Identify which cell holds the provided text, then report its (X, Y) central coordinate. 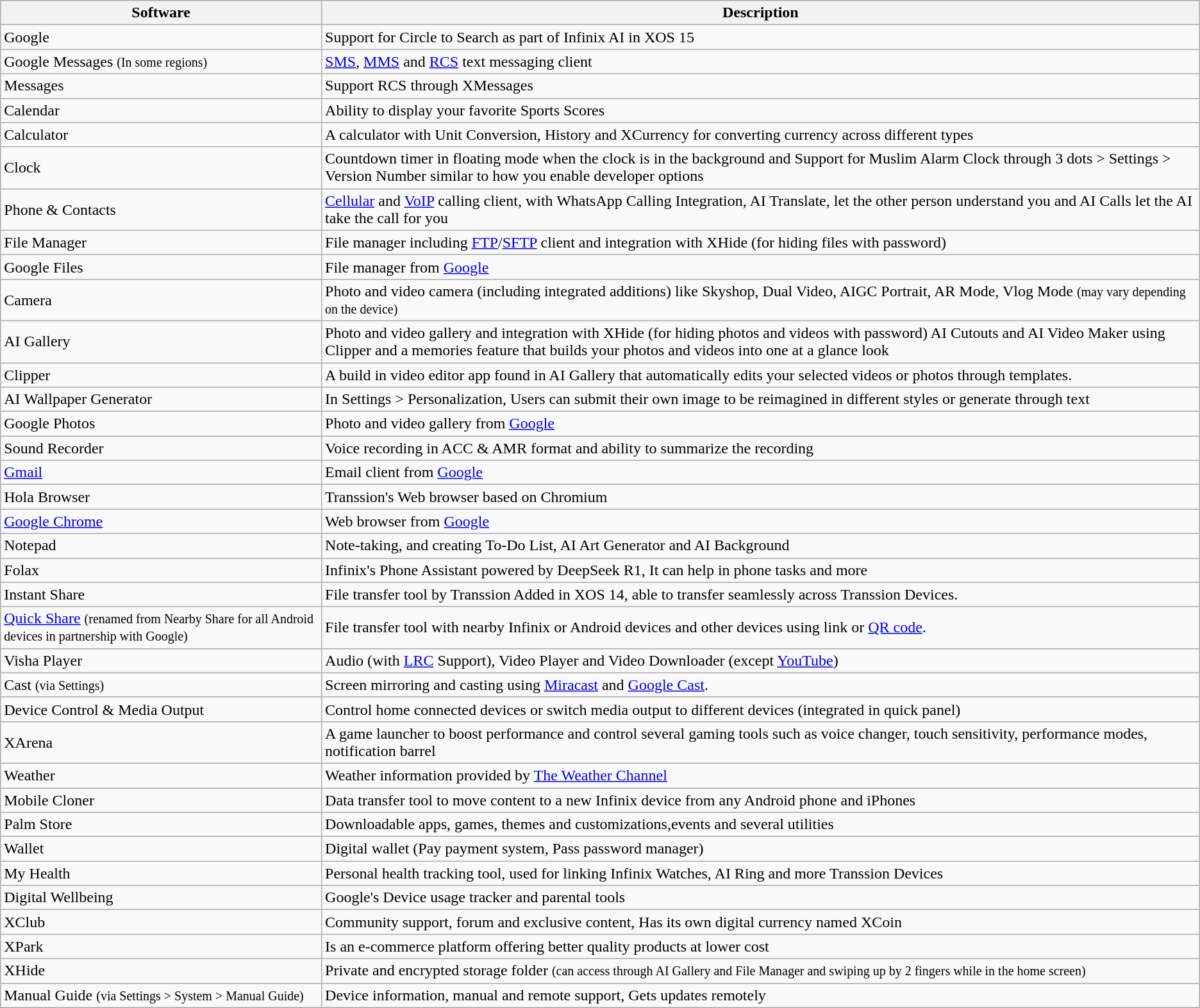
Device information, manual and remote support, Gets updates remotely (761, 995)
Google Files (162, 267)
Camera (162, 300)
File transfer tool with nearby Infinix or Android devices and other devices using link or QR code. (761, 627)
Ability to display your favorite Sports Scores (761, 110)
Support for Circle to Search as part of Infinix AI in XOS 15 (761, 37)
Email client from Google (761, 473)
A calculator with Unit Conversion, History and XCurrency for converting currency across different types (761, 135)
XClub (162, 922)
Clipper (162, 375)
XHide (162, 971)
AI Gallery (162, 341)
Instant Share (162, 594)
Support RCS through XMessages (761, 86)
File transfer tool by Transsion Added in XOS 14, able to transfer seamlessly across Transsion Devices. (761, 594)
A build in video editor app found in AI Gallery that automatically edits your selected videos or photos through templates. (761, 375)
Mobile Cloner (162, 800)
Weather information provided by The Weather Channel (761, 775)
Private and encrypted storage folder (can access through AI Gallery and File Manager and swiping up by 2 fingers while in the home screen) (761, 971)
Note-taking, and creating To-Do List, AI Art Generator and AI Background (761, 546)
Gmail (162, 473)
Downloadable apps, games, themes and customizations,events and several utilities (761, 825)
Infinix's Phone Assistant powered by DeepSeek R1, It can help in phone tasks and more (761, 570)
In Settings > Personalization, Users can submit their own image to be reimagined in different styles or generate through text (761, 399)
Wallet (162, 849)
Notepad (162, 546)
Phone & Contacts (162, 209)
Is an e-commerce platform offering better quality products at lower cost (761, 946)
Description (761, 13)
Visha Player (162, 660)
Google's Device usage tracker and parental tools (761, 898)
Calculator (162, 135)
Clock (162, 168)
Transsion's Web browser based on Chromium (761, 497)
SMS, MMS and RCS text messaging client (761, 62)
Device Control & Media Output (162, 709)
Digital wallet (Pay payment system, Pass password manager) (761, 849)
Personal health tracking tool, used for linking Infinix Watches, AI Ring and more Transsion Devices (761, 873)
Google Messages (In some regions) (162, 62)
Data transfer tool to move content to a new Infinix device from any Android phone and iPhones (761, 800)
XPark (162, 946)
Quick Share (renamed from Nearby Share for all Android devices in partnership with Google) (162, 627)
Sound Recorder (162, 448)
File Manager (162, 242)
Voice recording in ACC & AMR format and ability to summarize the recording (761, 448)
AI Wallpaper Generator (162, 399)
Hola Browser (162, 497)
File manager including FTP/SFTP client and integration with XHide (for hiding files with password) (761, 242)
Weather (162, 775)
Google Chrome (162, 521)
Web browser from Google (761, 521)
Messages (162, 86)
Community support, forum and exclusive content, Has its own digital currency named XCoin (761, 922)
Screen mirroring and casting using Miracast and Google Cast. (761, 685)
My Health (162, 873)
Palm Store (162, 825)
Photo and video gallery from Google (761, 424)
Google (162, 37)
Audio (with LRC Support), Video Player and Video Downloader (except YouTube) (761, 660)
Google Photos (162, 424)
Digital Wellbeing (162, 898)
File manager from Google (761, 267)
Software (162, 13)
Calendar (162, 110)
Folax (162, 570)
Cast (via Settings) (162, 685)
Control home connected devices or switch media output to different devices (integrated in quick panel) (761, 709)
XArena (162, 743)
Manual Guide (via Settings > System > Manual Guide) (162, 995)
